From the cell containing the given text, extract its center point as [X, Y] coordinate. 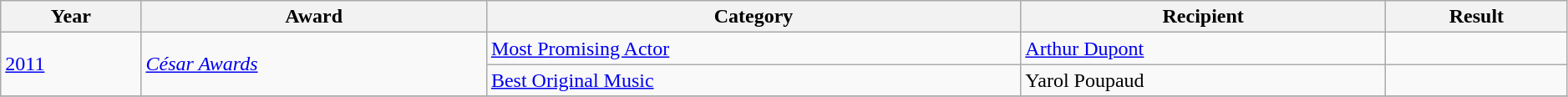
Award [314, 17]
Year [71, 17]
Category [754, 17]
Most Promising Actor [754, 48]
Yarol Poupaud [1203, 80]
Recipient [1203, 17]
Result [1477, 17]
Arthur Dupont [1203, 48]
Best Original Music [754, 80]
César Awards [314, 64]
2011 [71, 64]
